Output the (x, y) coordinate of the center of the cell containing the given text.  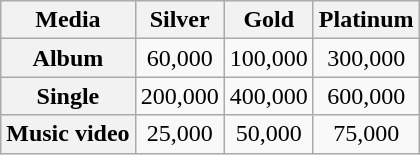
400,000 (268, 96)
Platinum (366, 20)
75,000 (366, 134)
60,000 (180, 58)
25,000 (180, 134)
300,000 (366, 58)
Music video (68, 134)
200,000 (180, 96)
Album (68, 58)
50,000 (268, 134)
100,000 (268, 58)
Media (68, 20)
600,000 (366, 96)
Single (68, 96)
Silver (180, 20)
Gold (268, 20)
